Return [X, Y] of the center of cell containing provided text 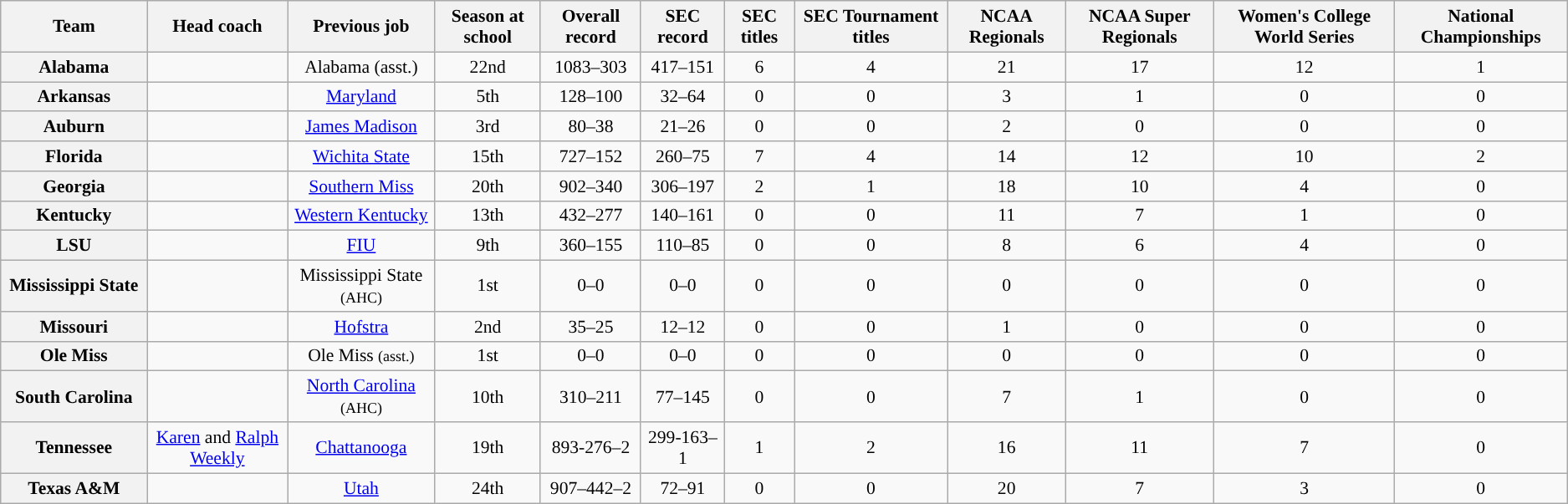
360–155 [590, 246]
432–277 [590, 216]
James Madison [361, 127]
Team [74, 27]
SEC record [682, 27]
Head coach [217, 27]
310–211 [590, 396]
Ole Miss [74, 356]
80–38 [590, 127]
902–340 [590, 186]
Missouri [74, 327]
Alabama (asst.) [361, 67]
Ole Miss (asst.) [361, 356]
SEC Tournament titles [871, 27]
South Carolina [74, 396]
306–197 [682, 186]
1083–303 [590, 67]
Arkansas [74, 97]
Chattanooga [361, 448]
72–91 [682, 488]
32–64 [682, 97]
417–151 [682, 67]
128–100 [590, 97]
9th [488, 246]
Mississippi State (AHC) [361, 286]
Texas A&M [74, 488]
907–442–2 [590, 488]
20 [1007, 488]
Kentucky [74, 216]
5th [488, 97]
2nd [488, 327]
National Championships [1481, 27]
Maryland [361, 97]
140–161 [682, 216]
15th [488, 156]
Alabama [74, 67]
16 [1007, 448]
35–25 [590, 327]
13th [488, 216]
NCAA Super Regionals [1139, 27]
260–75 [682, 156]
Auburn [74, 127]
Overall record [590, 27]
727–152 [590, 156]
LSU [74, 246]
24th [488, 488]
19th [488, 448]
14 [1007, 156]
20th [488, 186]
Season at school [488, 27]
NCAA Regionals [1007, 27]
77–145 [682, 396]
Southern Miss [361, 186]
893-276–2 [590, 448]
Western Kentucky [361, 216]
Tennessee [74, 448]
Women's College World Series [1305, 27]
8 [1007, 246]
FIU [361, 246]
21 [1007, 67]
21–26 [682, 127]
Mississippi State [74, 286]
10th [488, 396]
SEC titles [759, 27]
299-163–1 [682, 448]
12–12 [682, 327]
Wichita State [361, 156]
Georgia [74, 186]
22nd [488, 67]
North Carolina (AHC) [361, 396]
110–85 [682, 246]
Hofstra [361, 327]
Utah [361, 488]
Karen and Ralph Weekly [217, 448]
Previous job [361, 27]
Florida [74, 156]
3rd [488, 127]
18 [1007, 186]
17 [1139, 67]
